Extract the (x, y) coordinate from the center of the cell holding the provided text.  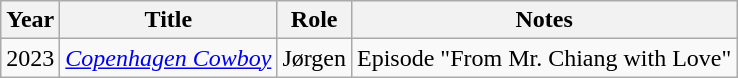
2023 (30, 58)
Notes (544, 20)
Year (30, 20)
Title (168, 20)
Jørgen (314, 58)
Role (314, 20)
Copenhagen Cowboy (168, 58)
Episode "From Mr. Chiang with Love" (544, 58)
